From the cell containing the given text, extract its center point as (X, Y) coordinate. 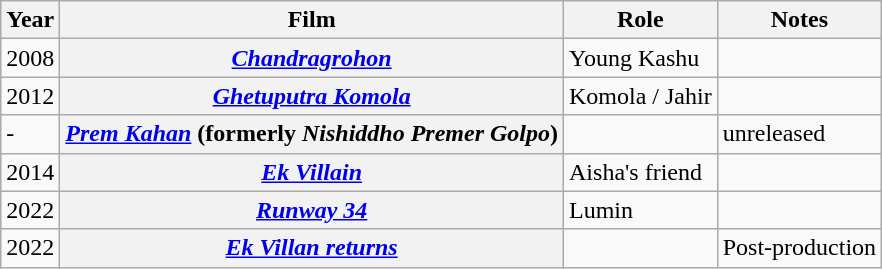
unreleased (799, 134)
Notes (799, 20)
Runway 34 (312, 210)
2008 (30, 58)
Ghetuputra Komola (312, 96)
Role (641, 20)
Young Kashu (641, 58)
Ek Villan returns (312, 248)
Chandragrohon (312, 58)
Aisha's friend (641, 172)
Film (312, 20)
- (30, 134)
Post-production (799, 248)
Lumin (641, 210)
2012 (30, 96)
Ek Villain (312, 172)
Komola / Jahir (641, 96)
Year (30, 20)
2014 (30, 172)
Prem Kahan (formerly Nishiddho Premer Golpo) (312, 134)
